From the cell containing the given text, extract its center point as [X, Y] coordinate. 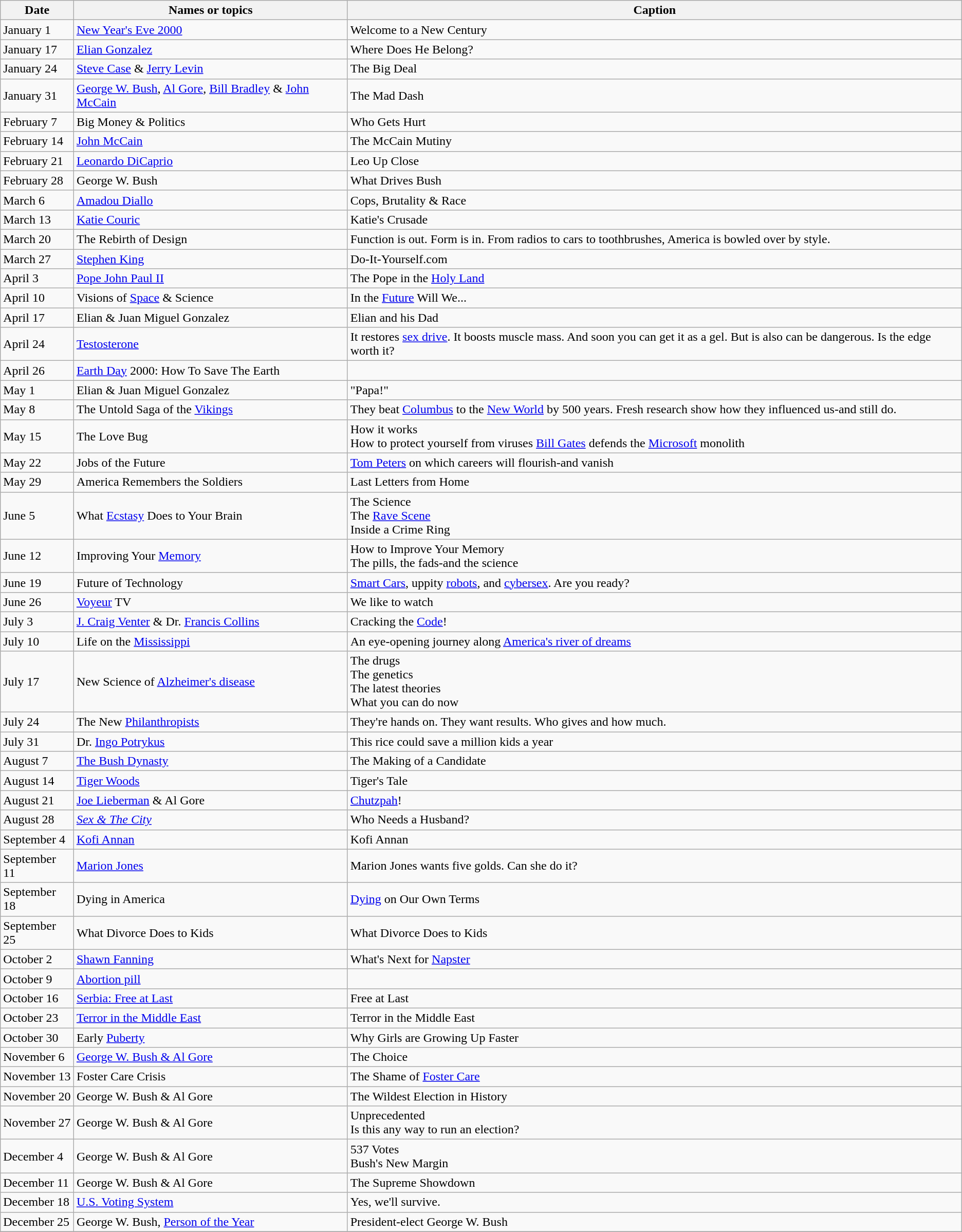
President-elect George W. Bush [655, 1222]
December 25 [37, 1222]
February 21 [37, 161]
October 23 [37, 1018]
Date [37, 10]
Function is out. Form is in. From radios to cars to toothbrushes, America is bowled over by style. [655, 239]
Leo Up Close [655, 161]
June 26 [37, 602]
UnprecedentedIs this any way to run an election? [655, 1123]
An eye-opening journey along America's river of dreams [655, 641]
The Wildest Election in History [655, 1096]
Steve Case & Jerry Levin [211, 69]
Future of Technology [211, 582]
America Remembers the Soldiers [211, 482]
Cops, Brutality & Race [655, 200]
February 14 [37, 141]
Early Puberty [211, 1038]
March 6 [37, 200]
The Bush Dynasty [211, 761]
Visions of Space & Science [211, 298]
The Mad Dash [655, 96]
Tiger Woods [211, 781]
Do-It-Yourself.com [655, 259]
Jobs of the Future [211, 463]
July 31 [37, 742]
The Pope in the Holy Land [655, 279]
The Rebirth of Design [211, 239]
April 26 [37, 371]
The New Philanthropists [211, 722]
What Drives Bush [655, 180]
May 8 [37, 410]
How to Improve Your MemoryThe pills, the fads-and the science [655, 556]
We like to watch [655, 602]
Shawn Fanning [211, 959]
Who Gets Hurt [655, 122]
George W. Bush, Al Gore, Bill Bradley & John McCain [211, 96]
New Year's Eve 2000 [211, 30]
August 7 [37, 761]
The Love Bug [211, 436]
December 4 [37, 1156]
October 2 [37, 959]
The ScienceThe Rave SceneInside a Crime Ring [655, 516]
New Science of Alzheimer's disease [211, 682]
August 28 [37, 820]
They beat Columbus to the New World by 500 years. Fresh research show how they influenced us-and still do. [655, 410]
The drugsThe geneticsThe latest theoriesWhat you can do now [655, 682]
Serbia: Free at Last [211, 998]
The Supreme Showdown [655, 1183]
February 7 [37, 122]
Life on the Mississippi [211, 641]
Dying on Our Own Terms [655, 899]
This rice could save a million kids a year [655, 742]
The Shame of Foster Care [655, 1077]
February 28 [37, 180]
April 3 [37, 279]
Sex & The City [211, 820]
Why Girls are Growing Up Faster [655, 1038]
August 21 [37, 800]
September 4 [37, 839]
Where Does He Belong? [655, 49]
Welcome to a New Century [655, 30]
Pope John Paul II [211, 279]
537 VotesBush's New Margin [655, 1156]
Katie's Crusade [655, 219]
July 3 [37, 621]
They're hands on. They want results. Who gives and how much. [655, 722]
May 22 [37, 463]
Elian Gonzalez [211, 49]
George W. Bush, Person of the Year [211, 1222]
March 13 [37, 219]
The Big Deal [655, 69]
June 12 [37, 556]
October 30 [37, 1038]
Dying in America [211, 899]
Caption [655, 10]
What's Next for Napster [655, 959]
J. Craig Venter & Dr. Francis Collins [211, 621]
Elian and his Dad [655, 318]
The Untold Saga of the Vikings [211, 410]
June 5 [37, 516]
Big Money & Politics [211, 122]
Who Needs a Husband? [655, 820]
March 27 [37, 259]
December 18 [37, 1202]
July 17 [37, 682]
September 18 [37, 899]
Last Letters from Home [655, 482]
September 11 [37, 866]
What Ecstasy Does to Your Brain [211, 516]
October 9 [37, 979]
U.S. Voting System [211, 1202]
Abortion pill [211, 979]
In the Future Will We... [655, 298]
Katie Couric [211, 219]
Yes, we'll survive. [655, 1202]
Foster Care Crisis [211, 1077]
Chutzpah! [655, 800]
Leonardo DiCaprio [211, 161]
Stephen King [211, 259]
Joe Lieberman & Al Gore [211, 800]
Amadou Diallo [211, 200]
Names or topics [211, 10]
Marion Jones [211, 866]
October 16 [37, 998]
March 20 [37, 239]
The Making of a Candidate [655, 761]
The Choice [655, 1057]
January 17 [37, 49]
November 13 [37, 1077]
April 17 [37, 318]
Marion Jones wants five golds. Can she do it? [655, 866]
Cracking the Code! [655, 621]
July 24 [37, 722]
Tom Peters on which careers will flourish-and vanish [655, 463]
Smart Cars, uppity robots, and cybersex. Are you ready? [655, 582]
January 1 [37, 30]
May 29 [37, 482]
"Papa!" [655, 390]
Improving Your Memory [211, 556]
April 24 [37, 344]
Testosterone [211, 344]
Free at Last [655, 998]
May 1 [37, 390]
January 24 [37, 69]
June 19 [37, 582]
Tiger's Tale [655, 781]
November 6 [37, 1057]
May 15 [37, 436]
How it worksHow to protect yourself from viruses Bill Gates defends the Microsoft monolith [655, 436]
January 31 [37, 96]
The McCain Mutiny [655, 141]
November 27 [37, 1123]
July 10 [37, 641]
George W. Bush [211, 180]
It restores sex drive. It boosts muscle mass. And soon you can get it as a gel. But is also can be dangerous. Is the edge worth it? [655, 344]
John McCain [211, 141]
Earth Day 2000: How To Save The Earth [211, 371]
August 14 [37, 781]
September 25 [37, 932]
Dr. Ingo Potrykus [211, 742]
December 11 [37, 1183]
November 20 [37, 1096]
Voyeur TV [211, 602]
April 10 [37, 298]
